Provide the [x, y] coordinate of the cell's center where the given text is located.  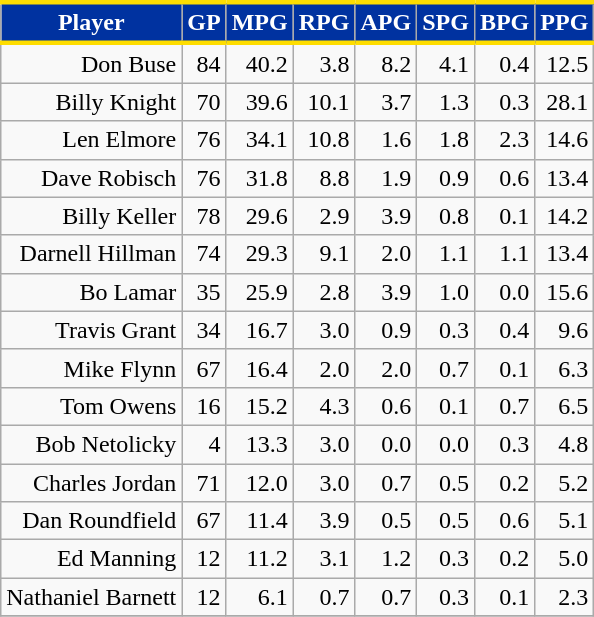
Mike Flynn [92, 368]
Ed Manning [92, 559]
15.2 [260, 406]
Bo Lamar [92, 292]
1.0 [446, 292]
RPG [324, 22]
84 [204, 63]
6.3 [564, 368]
Nathaniel Barnett [92, 597]
Tom Owens [92, 406]
16.4 [260, 368]
6.1 [260, 597]
8.8 [324, 178]
Charles Jordan [92, 483]
34 [204, 330]
28.1 [564, 102]
1.6 [386, 140]
GP [204, 22]
8.2 [386, 63]
71 [204, 483]
13.3 [260, 444]
4.8 [564, 444]
BPG [504, 22]
Bob Netolicky [92, 444]
11.4 [260, 521]
10.8 [324, 140]
MPG [260, 22]
11.2 [260, 559]
1.9 [386, 178]
PPG [564, 22]
5.1 [564, 521]
31.8 [260, 178]
40.2 [260, 63]
16.7 [260, 330]
1.2 [386, 559]
14.6 [564, 140]
9.6 [564, 330]
Player [92, 22]
Len Elmore [92, 140]
0.8 [446, 216]
APG [386, 22]
4.3 [324, 406]
Don Buse [92, 63]
15.6 [564, 292]
78 [204, 216]
4 [204, 444]
16 [204, 406]
29.6 [260, 216]
Dave Robisch [92, 178]
34.1 [260, 140]
35 [204, 292]
3.7 [386, 102]
1.8 [446, 140]
39.6 [260, 102]
5.2 [564, 483]
25.9 [260, 292]
29.3 [260, 254]
70 [204, 102]
Dan Roundfield [92, 521]
12.5 [564, 63]
1.3 [446, 102]
12.0 [260, 483]
6.5 [564, 406]
14.2 [564, 216]
Darnell Hillman [92, 254]
4.1 [446, 63]
3.8 [324, 63]
3.1 [324, 559]
10.1 [324, 102]
74 [204, 254]
Billy Knight [92, 102]
Travis Grant [92, 330]
2.9 [324, 216]
Billy Keller [92, 216]
9.1 [324, 254]
2.8 [324, 292]
SPG [446, 22]
5.0 [564, 559]
